Output the [x, y] coordinate of the center of the cell containing the given text.  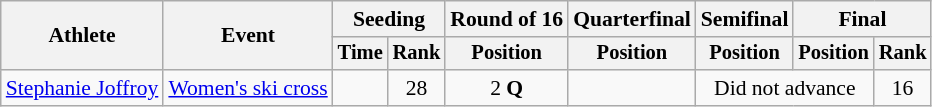
28 [417, 88]
Quarterfinal [632, 19]
Athlete [82, 36]
16 [903, 88]
Did not advance [785, 88]
Seeding [389, 19]
Semifinal [745, 19]
Women's ski cross [248, 88]
Time [360, 54]
2 Q [506, 88]
Final [862, 19]
Stephanie Joffroy [82, 88]
Event [248, 36]
Round of 16 [506, 19]
